For the text-containing cell, return its midpoint in (X, Y) coordinate format. 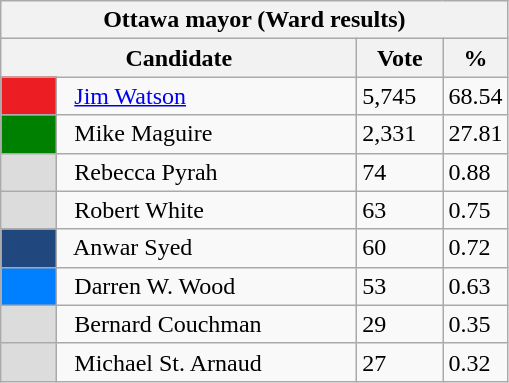
74 (400, 172)
Vote (400, 58)
0.35 (476, 324)
0.75 (476, 210)
Robert White (207, 210)
27 (400, 362)
5,745 (400, 96)
0.72 (476, 248)
% (476, 58)
Ottawa mayor (Ward results) (254, 20)
0.88 (476, 172)
0.32 (476, 362)
68.54 (476, 96)
27.81 (476, 134)
Anwar Syed (207, 248)
29 (400, 324)
60 (400, 248)
Mike Maguire (207, 134)
Candidate (179, 58)
Rebecca Pyrah (207, 172)
Darren W. Wood (207, 286)
Michael St. Arnaud (207, 362)
0.63 (476, 286)
Jim Watson (207, 96)
2,331 (400, 134)
53 (400, 286)
Bernard Couchman (207, 324)
63 (400, 210)
